For the text-containing cell, return its midpoint in [x, y] coordinate format. 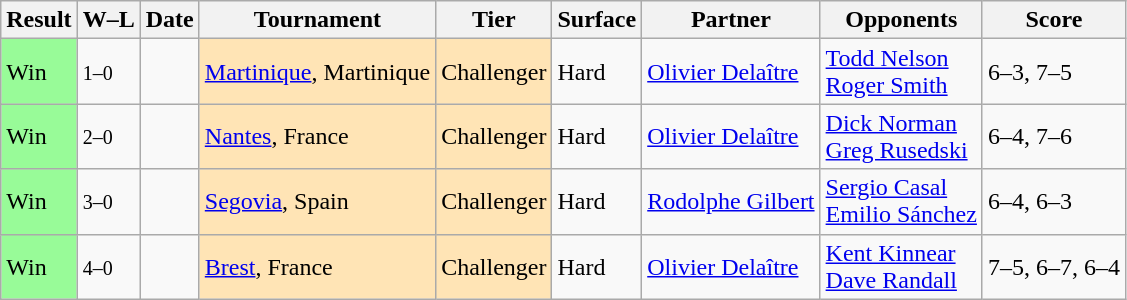
Tournament [317, 20]
Rodolphe Gilbert [731, 202]
Opponents [901, 20]
Nantes, France [317, 136]
4–0 [108, 266]
Date [170, 20]
Kent Kinnear Dave Randall [901, 266]
Martinique, Martinique [317, 72]
Sergio Casal Emilio Sánchez [901, 202]
Result [39, 20]
Brest, France [317, 266]
6–4, 7–6 [1054, 136]
Score [1054, 20]
2–0 [108, 136]
Surface [597, 20]
W–L [108, 20]
Segovia, Spain [317, 202]
7–5, 6–7, 6–4 [1054, 266]
Dick Norman Greg Rusedski [901, 136]
1–0 [108, 72]
6–3, 7–5 [1054, 72]
Partner [731, 20]
3–0 [108, 202]
6–4, 6–3 [1054, 202]
Todd Nelson Roger Smith [901, 72]
Tier [494, 20]
